Capture the cell that displays the provided text and extract its [X, Y] central coordinate. 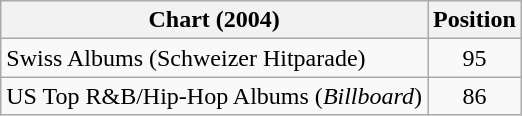
Chart (2004) [214, 20]
Position [475, 20]
95 [475, 58]
86 [475, 96]
Swiss Albums (Schweizer Hitparade) [214, 58]
US Top R&B/Hip-Hop Albums (Billboard) [214, 96]
